Provide the (x, y) coordinate of the cell's center where the given text is located.  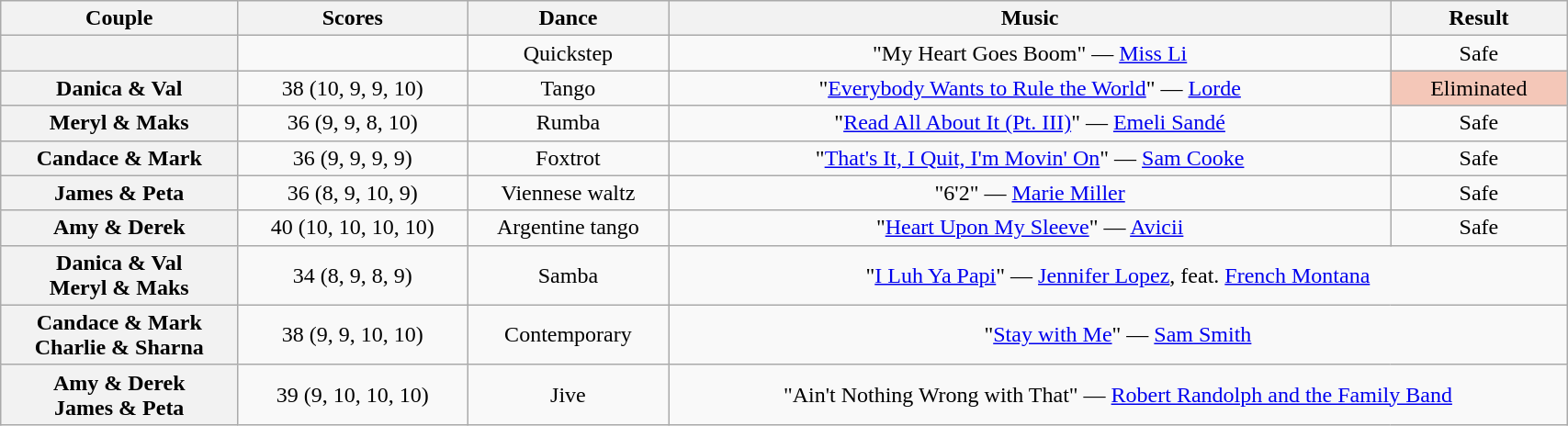
"That's It, I Quit, I'm Movin' On" — Sam Cooke (1030, 158)
Viennese waltz (568, 193)
Argentine tango (568, 228)
Meryl & Maks (119, 123)
Foxtrot (568, 158)
"Stay with Me" — Sam Smith (1117, 334)
39 (9, 10, 10, 10) (353, 395)
Quickstep (568, 53)
38 (10, 9, 9, 10) (353, 88)
Amy & DerekJames & Peta (119, 395)
Amy & Derek (119, 228)
Samba (568, 275)
Danica & Val (119, 88)
36 (9, 9, 8, 10) (353, 123)
Tango (568, 88)
"6'2" — Marie Miller (1030, 193)
"Read All About It (Pt. III)" — Emeli Sandé (1030, 123)
Candace & MarkCharlie & Sharna (119, 334)
Jive (568, 395)
Scores (353, 18)
40 (10, 10, 10, 10) (353, 228)
36 (8, 9, 10, 9) (353, 193)
Rumba (568, 123)
Music (1030, 18)
"My Heart Goes Boom" — Miss Li (1030, 53)
Contemporary (568, 334)
James & Peta (119, 193)
"Heart Upon My Sleeve" — Avicii (1030, 228)
34 (8, 9, 8, 9) (353, 275)
Candace & Mark (119, 158)
Result (1479, 18)
36 (9, 9, 9, 9) (353, 158)
"Ain't Nothing Wrong with That" — Robert Randolph and the Family Band (1117, 395)
"Everybody Wants to Rule the World" — Lorde (1030, 88)
Couple (119, 18)
"I Luh Ya Papi" — Jennifer Lopez, feat. French Montana (1117, 275)
Danica & ValMeryl & Maks (119, 275)
Dance (568, 18)
Eliminated (1479, 88)
38 (9, 9, 10, 10) (353, 334)
